Pinpoint the cell where the given text exists, returning its [x, y] midpoint coordinate. 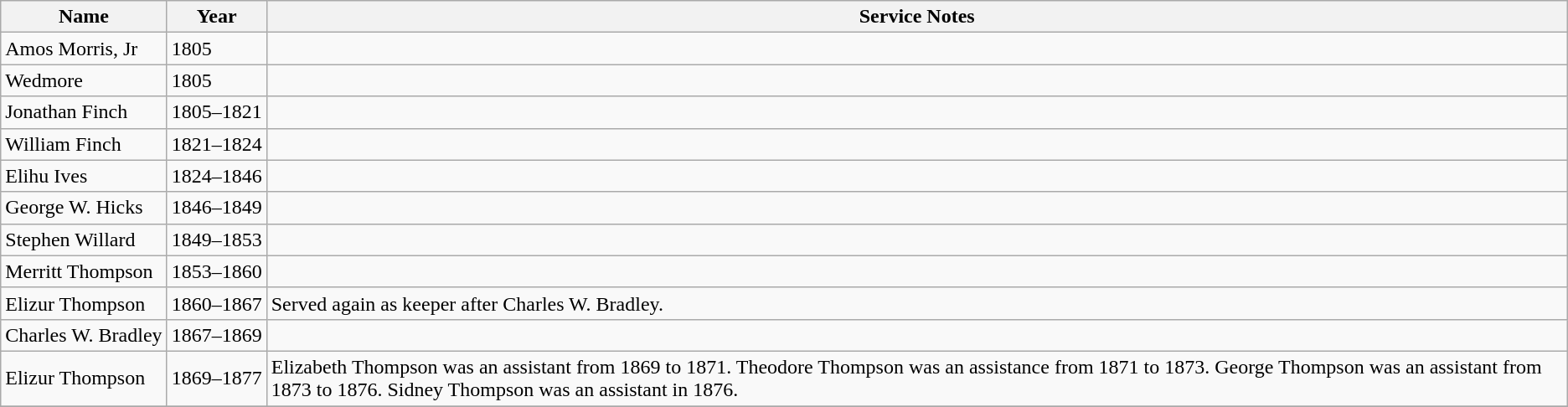
Merritt Thompson [84, 271]
Name [84, 17]
1860–1867 [216, 303]
Year [216, 17]
1867–1869 [216, 335]
Jonathan Finch [84, 112]
Elihu Ives [84, 176]
1821–1824 [216, 144]
Amos Morris, Jr [84, 49]
1853–1860 [216, 271]
Service Notes [916, 17]
George W. Hicks [84, 208]
Stephen Willard [84, 240]
Served again as keeper after Charles W. Bradley. [916, 303]
1805–1821 [216, 112]
1849–1853 [216, 240]
1846–1849 [216, 208]
Wedmore [84, 80]
Charles W. Bradley [84, 335]
William Finch [84, 144]
1824–1846 [216, 176]
1869–1877 [216, 379]
